For the text-containing cell, return its midpoint in (X, Y) coordinate format. 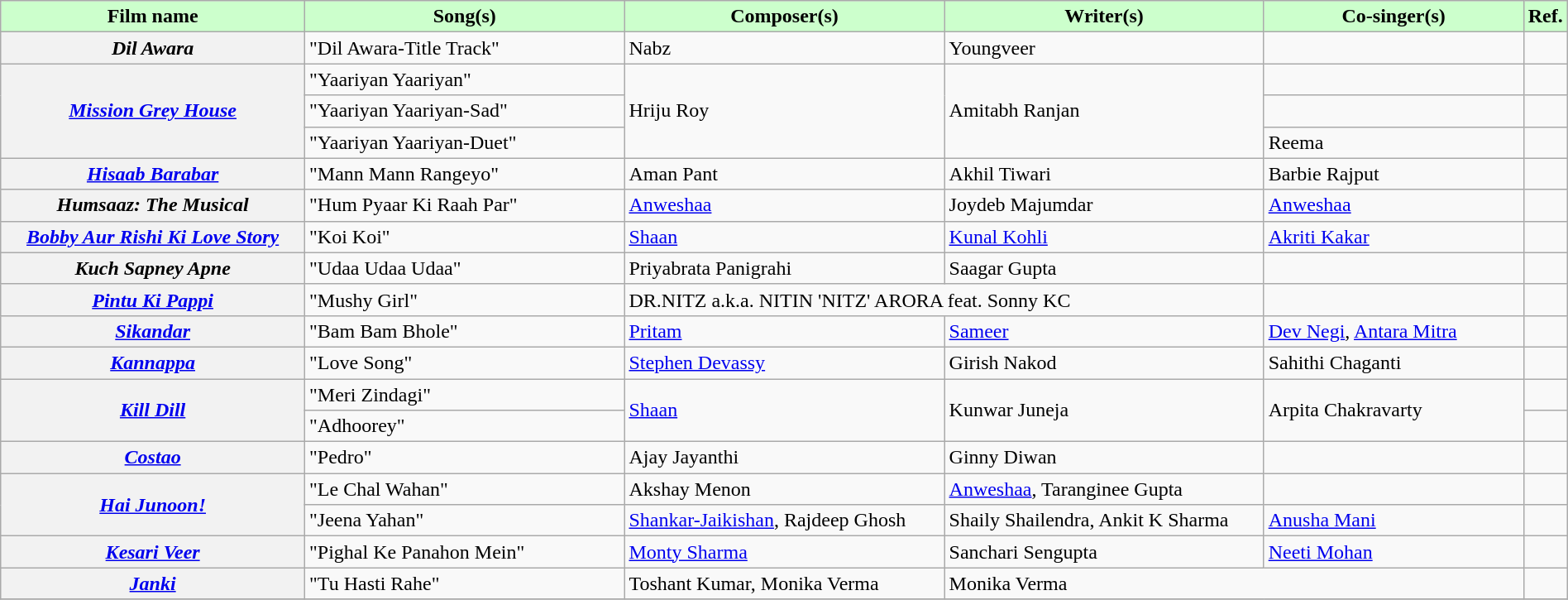
Saagar Gupta (1104, 268)
Nabz (784, 48)
Girish Nakod (1104, 362)
Kesari Veer (153, 552)
"Yaariyan Yaariyan-Sad" (465, 111)
Sanchari Sengupta (1104, 552)
"Pedro" (465, 458)
Youngveer (1104, 48)
Dil Awara (153, 48)
Janki (153, 583)
Hriju Roy (784, 111)
Bobby Aur Rishi Ki Love Story (153, 237)
Pintu Ki Pappi (153, 300)
"Yaariyan Yaariyan" (465, 79)
Akhil Tiwari (1104, 174)
Arpita Chakravarty (1394, 410)
Akriti Kakar (1394, 237)
Sikandar (153, 331)
Song(s) (465, 17)
Monika Verma (1234, 583)
Amitabh Ranjan (1104, 111)
"Dil Awara-Title Track" (465, 48)
"Meri Zindagi" (465, 395)
Kill Dill (153, 410)
Toshant Kumar, Monika Verma (784, 583)
"Adhoorey" (465, 426)
Film name (153, 17)
Akshay Menon (784, 489)
Joydeb Majumdar (1104, 205)
Ref. (1545, 17)
"Bam Bam Bhole" (465, 331)
Sameer (1104, 331)
Shankar-Jaikishan, Rajdeep Ghosh (784, 521)
"Koi Koi" (465, 237)
"Pighal Ke Panahon Mein" (465, 552)
Monty Sharma (784, 552)
Humsaaz: The Musical (153, 205)
Reema (1394, 142)
"Udaa Udaa Udaa" (465, 268)
"Mushy Girl" (465, 300)
Barbie Rajput (1394, 174)
Dev Negi, Antara Mitra (1394, 331)
"Mann Mann Rangeyo" (465, 174)
"Yaariyan Yaariyan-Duet" (465, 142)
Anweshaa, Taranginee Gupta (1104, 489)
Shaily Shailendra, Ankit K Sharma (1104, 521)
Neeti Mohan (1394, 552)
Composer(s) (784, 17)
Kuch Sapney Apne (153, 268)
Stephen Devassy (784, 362)
DR.NITZ a.k.a. NITIN 'NITZ' ARORA feat. Sonny KC (944, 300)
Pritam (784, 331)
Aman Pant (784, 174)
Hisaab Barabar (153, 174)
Kannappa (153, 362)
"Tu Hasti Rahe" (465, 583)
Costao (153, 458)
Mission Grey House (153, 111)
Writer(s) (1104, 17)
"Jeena Yahan" (465, 521)
Ginny Diwan (1104, 458)
Co-singer(s) (1394, 17)
Sahithi Chaganti (1394, 362)
Priyabrata Panigrahi (784, 268)
Hai Junoon! (153, 505)
Anusha Mani (1394, 521)
"Hum Pyaar Ki Raah Par" (465, 205)
Ajay Jayanthi (784, 458)
Kunwar Juneja (1104, 410)
"Love Song" (465, 362)
Kunal Kohli (1104, 237)
"Le Chal Wahan" (465, 489)
